Scan for the cell matching the given text and deliver its (X, Y) coordinate at center. 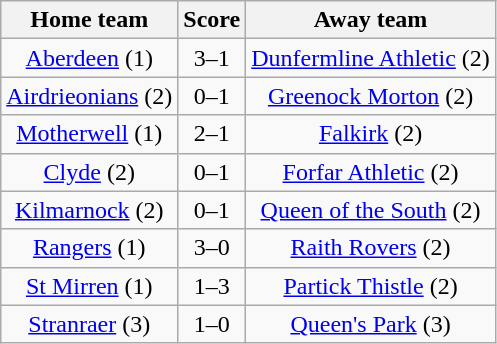
Motherwell (1) (90, 134)
Forfar Athletic (2) (371, 172)
Airdrieonians (2) (90, 96)
3–1 (212, 58)
Kilmarnock (2) (90, 210)
Score (212, 20)
Home team (90, 20)
Aberdeen (1) (90, 58)
Greenock Morton (2) (371, 96)
Clyde (2) (90, 172)
Partick Thistle (2) (371, 286)
Rangers (1) (90, 248)
St Mirren (1) (90, 286)
Queen of the South (2) (371, 210)
Falkirk (2) (371, 134)
2–1 (212, 134)
1–0 (212, 324)
3–0 (212, 248)
1–3 (212, 286)
Queen's Park (3) (371, 324)
Away team (371, 20)
Raith Rovers (2) (371, 248)
Dunfermline Athletic (2) (371, 58)
Stranraer (3) (90, 324)
